Scan for the cell matching the given text and deliver its [X, Y] coordinate at center. 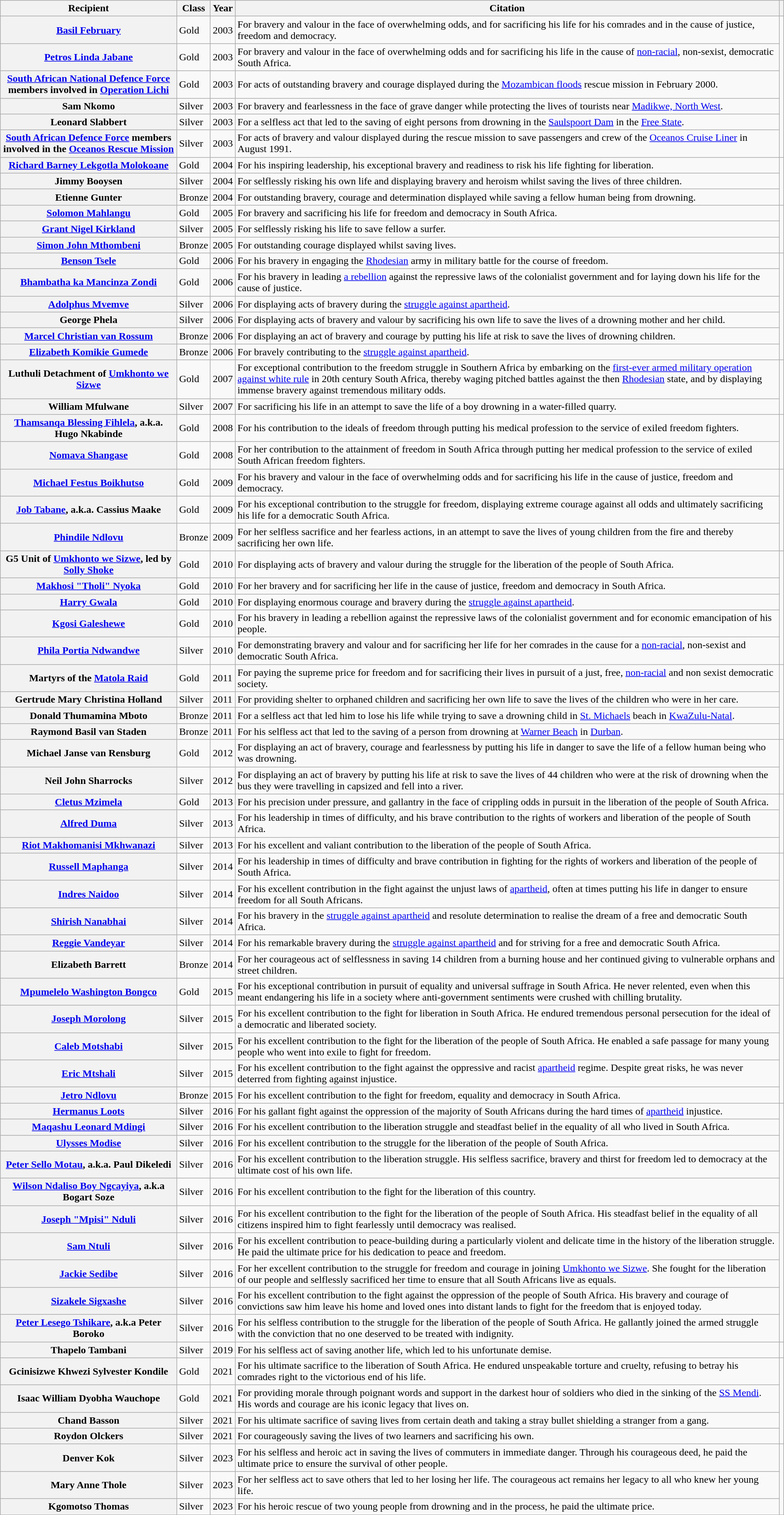
Roydon Olckers [89, 1436]
Adolphus Mvemve [89, 304]
For his bravery and valour in the face of overwhelming odds and for sacrificing his life in the cause of justice, freedom and democracy. [508, 483]
Jackie Sedibe [89, 1274]
Etienne Gunter [89, 197]
Ulysses Modise [89, 1143]
For her bravery and for sacrificing her life in the cause of justice, freedom and democracy in South Africa. [508, 586]
South African Defence Force members involved in the Oceanos Rescue Mission [89, 143]
George Phela [89, 320]
Hermanus Loots [89, 1111]
Harry Gwala [89, 602]
Chand Basson [89, 1420]
For his gallant fight against the oppression of the majority of South Africans during the hard times of apartheid injustice. [508, 1111]
For her courageous act of selflessness in saving 14 children from a burning house and her continued giving to vulnerable orphans and street children. [508, 964]
For his remarkable bravery during the struggle against apartheid and for striving for a free and democratic South Africa. [508, 943]
G5 Unit of Umkhonto we Sizwe, led by Solly Shoke [89, 564]
Luthuli Detachment of Umkhonto we Sizwe [89, 379]
Basil February [89, 30]
For displaying an act of bravery and courage by putting his life at risk to save the lives of drowning children. [508, 336]
For his precision under pressure, and gallantry in the face of crippling odds in pursuit in the liberation of the people of South Africa. [508, 802]
Gcinisizwe Khwezi Sylvester Kondile [89, 1372]
For acts of outstanding bravery and courage displayed during the Mozambican floods rescue mission in February 2000. [508, 85]
Michael Festus Boikhutso [89, 483]
Gertrude Mary Christina Holland [89, 700]
Sam Nkomo [89, 106]
For selflessly risking his own life and displaying bravery and heroism whilst saving the lives of three children. [508, 181]
Eric Mtshali [89, 1073]
Russell Maphanga [89, 866]
Mpumelelo Washington Bongco [89, 992]
Grant Nigel Kirkland [89, 229]
For bravery and sacrificing his life for freedom and democracy in South Africa. [508, 213]
For his selfless act that led to the saving of a person from drowning at Warner Beach in Durban. [508, 732]
For a selfless act that led to the saving of eight persons from drowning in the Saulspoort Dam in the Free State. [508, 122]
Sam Ntuli [89, 1246]
For his excellent and valiant contribution to the liberation of the people of South Africa. [508, 845]
For his contribution to the ideals of freedom through putting his medical profession to the service of exiled freedom fighters. [508, 428]
For outstanding bravery, courage and determination displayed while saving a fellow human being from drowning. [508, 197]
For displaying acts of bravery during the struggle against apartheid. [508, 304]
For bravery and valour in the face of overwhelming odds and for sacrificing his life in the cause of non-racial, non-sexist, democratic South Africa. [508, 57]
Jetro Ndlovu [89, 1095]
Shirish Nanabhai [89, 921]
For his excellent contribution to the fight for freedom, equality and democracy in South Africa. [508, 1095]
Bhambatha ka Mancinza Zondi [89, 282]
Thapelo Tambani [89, 1350]
Indres Naidoo [89, 894]
Year [223, 8]
For displaying enormous courage and bravery during the struggle against apartheid. [508, 602]
For his bravery in engaging the Rhodesian army in military battle for the course of freedom. [508, 261]
Phila Portia Ndwandwe [89, 651]
Simon John Mthombeni [89, 245]
Makhosi "Tholi" Nyoka [89, 586]
Mary Anne Thole [89, 1485]
Martyrs of the Matola Raid [89, 678]
Peter Lesego Tshikare, a.k.a Peter Boroko [89, 1328]
Recipient [89, 8]
Marcel Christian van Rossum [89, 336]
For outstanding courage displayed whilst saving lives. [508, 245]
For displaying an act of bravery, courage and fearlessness by putting his life in danger to save the life of a fellow human being who was drowning. [508, 753]
Alfred Duma [89, 824]
Elizabeth Barrett [89, 964]
Richard Barney Lekgotla Molokoane [89, 165]
For his ultimate sacrifice of saving lives from certain death and taking a stray bullet shielding a stranger from a gang. [508, 1420]
Joseph "Mpisi" Nduli [89, 1219]
Phindile Ndlovu [89, 537]
Solomon Mahlangu [89, 213]
Isaac William Dyobha Wauchope [89, 1399]
Elizabeth Komikie Gumede [89, 352]
For his leadership in times of difficulty and brave contribution in fighting for the rights of workers and liberation of the people of South Africa. [508, 866]
Wilson Ndaliso Boy Ngcayiya, a.k.a Bogart Soze [89, 1192]
Kgomotso Thomas [89, 1507]
For courageously saving the lives of two learners and sacrificing his own. [508, 1436]
Reggie Vandeyar [89, 943]
For his excellent contribution to the liberation struggle and steadfast belief in the equality of all who lived in South Africa. [508, 1127]
For his excellent contribution to the fight for the liberation of this country. [508, 1192]
For his leadership in times of difficulty, and his brave contribution to the rights of workers and liberation of the people of South Africa. [508, 824]
For a selfless act that led him to lose his life while trying to save a drowning child in St. Michaels beach in KwaZulu-Natal. [508, 716]
Nomava Shangase [89, 455]
Joseph Morolong [89, 1019]
For his inspiring leadership, his exceptional bravery and readiness to risk his life fighting for liberation. [508, 165]
Citation [508, 8]
William Mfulwane [89, 406]
South African National Defence Force members involved in Operation Lichi [89, 85]
Kgosi Galeshewe [89, 623]
For displaying acts of bravery and valour by sacrificing his own life to save the lives of a drowning mother and her child. [508, 320]
Class [193, 8]
For his heroic rescue of two young people from drowning and in the process, he paid the ultimate price. [508, 1507]
Denver Kok [89, 1458]
For acts of bravery and valour displayed during the rescue mission to save passengers and crew of the Oceanos Cruise Liner in August 1991. [508, 143]
Caleb Motshabi [89, 1047]
For sacrificing his life in an attempt to save the life of a boy drowning in a water-filled quarry. [508, 406]
Petros Linda Jabane [89, 57]
For providing shelter to orphaned children and sacrificing her own life to save the lives of the children who were in her care. [508, 700]
Maqashu Leonard Mdingi [89, 1127]
For her selfless act to save others that led to her losing her life. The courageous act remains her legacy to all who knew her young life. [508, 1485]
Leonard Slabbert [89, 122]
For his selfless act of saving another life, which led to his unfortunate demise. [508, 1350]
Jimmy Booysen [89, 181]
Sizakele Sigxashe [89, 1300]
Thamsanqa Blessing Fihlela, a.k.a. Hugo Nkabinde [89, 428]
For his bravery in leading a rebellion against the repressive laws of the colonialist government and for economic emancipation of his people. [508, 623]
For bravely contributing to the struggle against apartheid. [508, 352]
Neil John Sharrocks [89, 780]
Benson Tsele [89, 261]
Peter Sello Motau, a.k.a. Paul Dikeledi [89, 1165]
Michael Janse van Rensburg [89, 753]
For selflessly risking his life to save fellow a surfer. [508, 229]
For displaying acts of bravery and valour during the struggle for the liberation of the people of South Africa. [508, 564]
Job Tabane, a.k.a. Cassius Maake [89, 509]
Riot Makhomanisi Mkhwanazi [89, 845]
For paying the supreme price for freedom and for sacrificing their lives in pursuit of a just, free, non-racial and non sexist democratic society. [508, 678]
Raymond Basil van Staden [89, 732]
For bravery and fearlessness in the face of grave danger while protecting the lives of tourists near Madikwe, North West. [508, 106]
2019 [223, 1350]
For his excellent contribution to the struggle for the liberation of the people of South Africa. [508, 1143]
For his bravery in the struggle against apartheid and resolute determination to realise the dream of a free and democratic South Africa. [508, 921]
Donald Thumamina Mboto [89, 716]
Cletus Mzimela [89, 802]
